Pinpoint the cell where the given text exists, returning its (X, Y) midpoint coordinate. 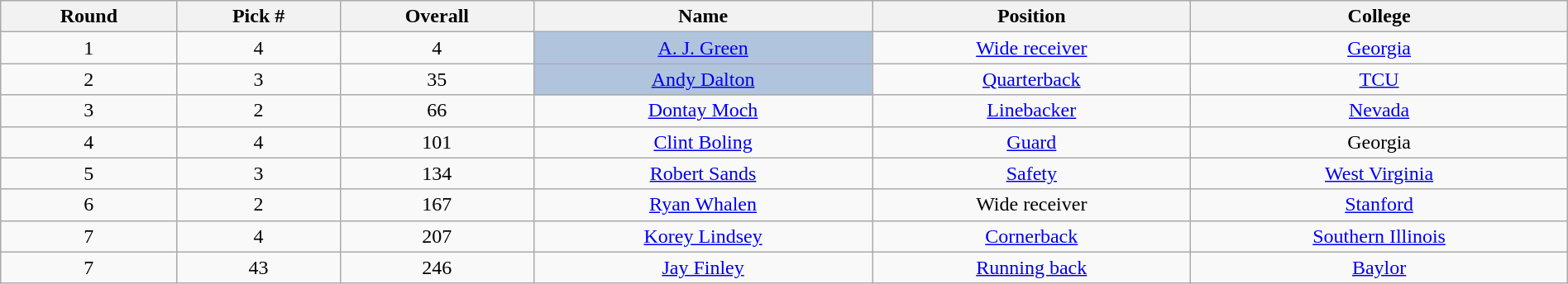
College (1379, 17)
Linebacker (1032, 111)
Position (1032, 17)
35 (437, 79)
Round (89, 17)
Southern Illinois (1379, 236)
6 (89, 205)
Nevada (1379, 111)
134 (437, 173)
Running back (1032, 267)
66 (437, 111)
Ryan Whalen (703, 205)
Cornerback (1032, 236)
1 (89, 48)
Andy Dalton (703, 79)
Pick # (258, 17)
A. J. Green (703, 48)
Baylor (1379, 267)
43 (258, 267)
Overall (437, 17)
Guard (1032, 142)
Stanford (1379, 205)
West Virginia (1379, 173)
Safety (1032, 173)
Dontay Moch (703, 111)
246 (437, 267)
Clint Boling (703, 142)
101 (437, 142)
167 (437, 205)
Quarterback (1032, 79)
Name (703, 17)
TCU (1379, 79)
Korey Lindsey (703, 236)
207 (437, 236)
5 (89, 173)
Robert Sands (703, 173)
Jay Finley (703, 267)
